Extract the (X, Y) coordinate from the center of the cell holding the provided text.  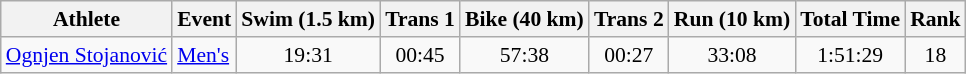
Trans 2 (629, 19)
19:31 (308, 55)
Rank (936, 19)
00:27 (629, 55)
Total Time (850, 19)
Bike (40 km) (524, 19)
Men's (204, 55)
Trans 1 (420, 19)
Event (204, 19)
18 (936, 55)
33:08 (732, 55)
Athlete (86, 19)
57:38 (524, 55)
1:51:29 (850, 55)
Swim (1.5 km) (308, 19)
Ognjen Stojanović (86, 55)
Run (10 km) (732, 19)
00:45 (420, 55)
